Locate the cell with the specified text and output its [x, y] center coordinate. 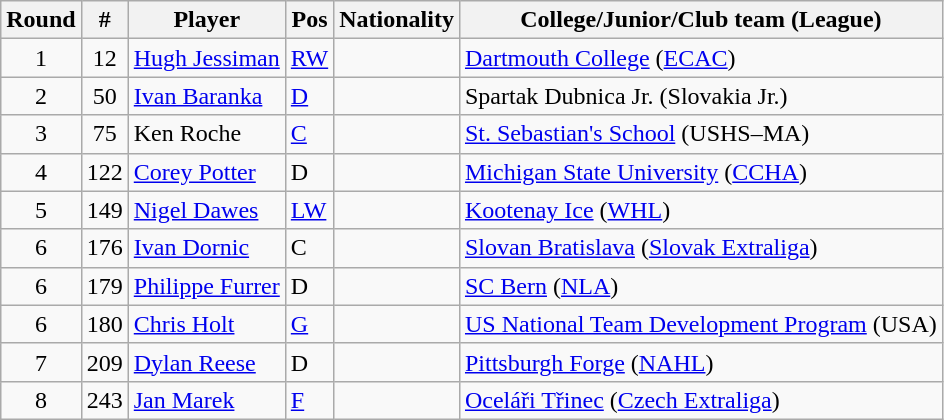
209 [104, 362]
St. Sebastian's School (USHS–MA) [700, 134]
Player [206, 20]
Michigan State University (CCHA) [700, 172]
122 [104, 172]
Round [41, 20]
4 [41, 172]
3 [41, 134]
12 [104, 58]
Dartmouth College (ECAC) [700, 58]
Slovan Bratislava (Slovak Extraliga) [700, 248]
Spartak Dubnica Jr. (Slovakia Jr.) [700, 96]
Philippe Furrer [206, 286]
180 [104, 324]
5 [41, 210]
2 [41, 96]
243 [104, 400]
7 [41, 362]
F [309, 400]
Nigel Dawes [206, 210]
SC Bern (NLA) [700, 286]
College/Junior/Club team (League) [700, 20]
50 [104, 96]
US National Team Development Program (USA) [700, 324]
1 [41, 58]
Ivan Dornic [206, 248]
75 [104, 134]
Hugh Jessiman [206, 58]
# [104, 20]
176 [104, 248]
Pittsburgh Forge (NAHL) [700, 362]
Corey Potter [206, 172]
G [309, 324]
Kootenay Ice (WHL) [700, 210]
179 [104, 286]
RW [309, 58]
8 [41, 400]
Ivan Baranka [206, 96]
149 [104, 210]
LW [309, 210]
Dylan Reese [206, 362]
Nationality [397, 20]
Pos [309, 20]
Oceláři Třinec (Czech Extraliga) [700, 400]
Ken Roche [206, 134]
Jan Marek [206, 400]
Chris Holt [206, 324]
